From the cell containing the given text, extract its center point as (x, y) coordinate. 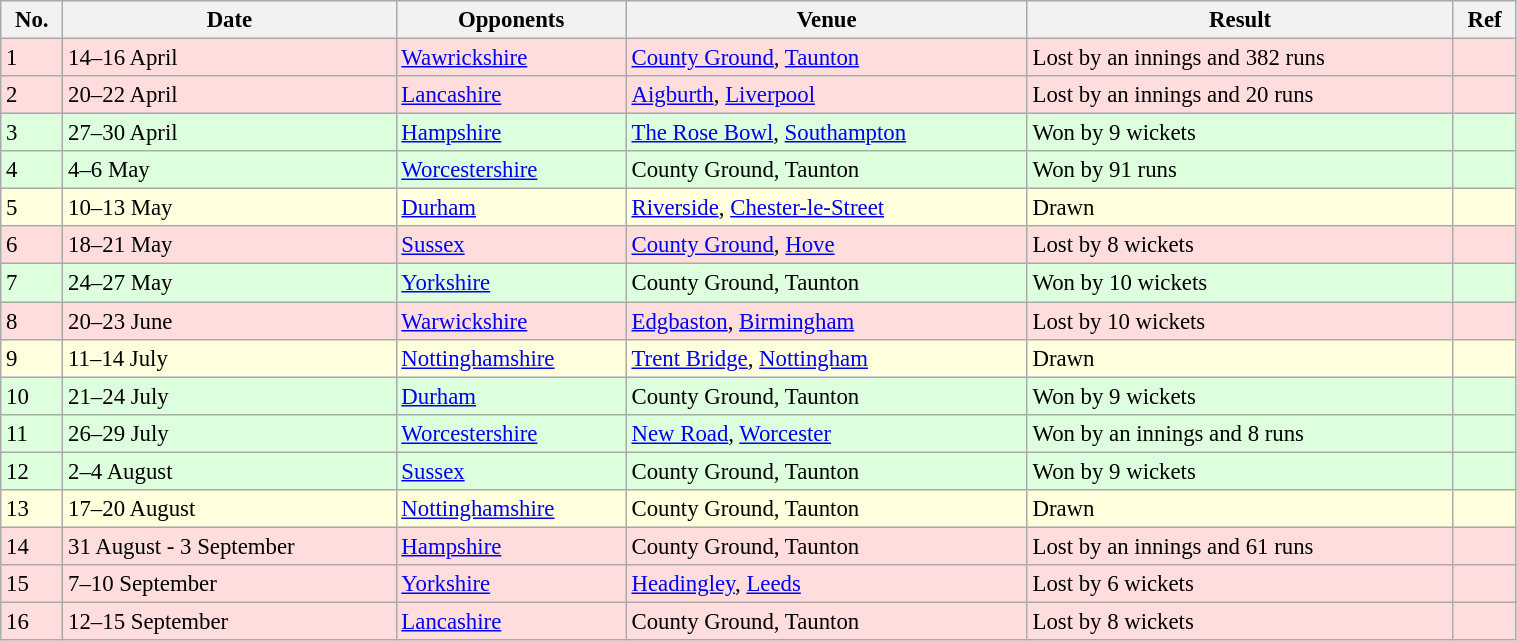
11–14 July (230, 358)
Date (230, 20)
7 (32, 283)
10 (32, 396)
The Rose Bowl, Southampton (826, 133)
Lost by an innings and 61 runs (1240, 546)
Edgbaston, Birmingham (826, 321)
County Ground, Hove (826, 245)
17–20 August (230, 509)
Venue (826, 20)
Won by an innings and 8 runs (1240, 433)
2 (32, 95)
7–10 September (230, 584)
6 (32, 245)
8 (32, 321)
Warwickshire (511, 321)
Result (1240, 20)
4–6 May (230, 170)
15 (32, 584)
18–21 May (230, 245)
3 (32, 133)
2–4 August (230, 471)
Aigburth, Liverpool (826, 95)
Headingley, Leeds (826, 584)
9 (32, 358)
New Road, Worcester (826, 433)
31 August - 3 September (230, 546)
20–23 June (230, 321)
Trent Bridge, Nottingham (826, 358)
20–22 April (230, 95)
27–30 April (230, 133)
No. (32, 20)
14 (32, 546)
12 (32, 471)
12–15 September (230, 621)
21–24 July (230, 396)
4 (32, 170)
Lost by an innings and 20 runs (1240, 95)
Won by 91 runs (1240, 170)
Lost by an innings and 382 runs (1240, 58)
14–16 April (230, 58)
10–13 May (230, 208)
13 (32, 509)
Won by 10 wickets (1240, 283)
Lost by 10 wickets (1240, 321)
1 (32, 58)
26–29 July (230, 433)
Ref (1484, 20)
11 (32, 433)
Riverside, Chester-le-Street (826, 208)
Opponents (511, 20)
24–27 May (230, 283)
Lost by 6 wickets (1240, 584)
Wawrickshire (511, 58)
16 (32, 621)
5 (32, 208)
